Determine the (x, y) coordinate at the center of the cell enclosing the given text.  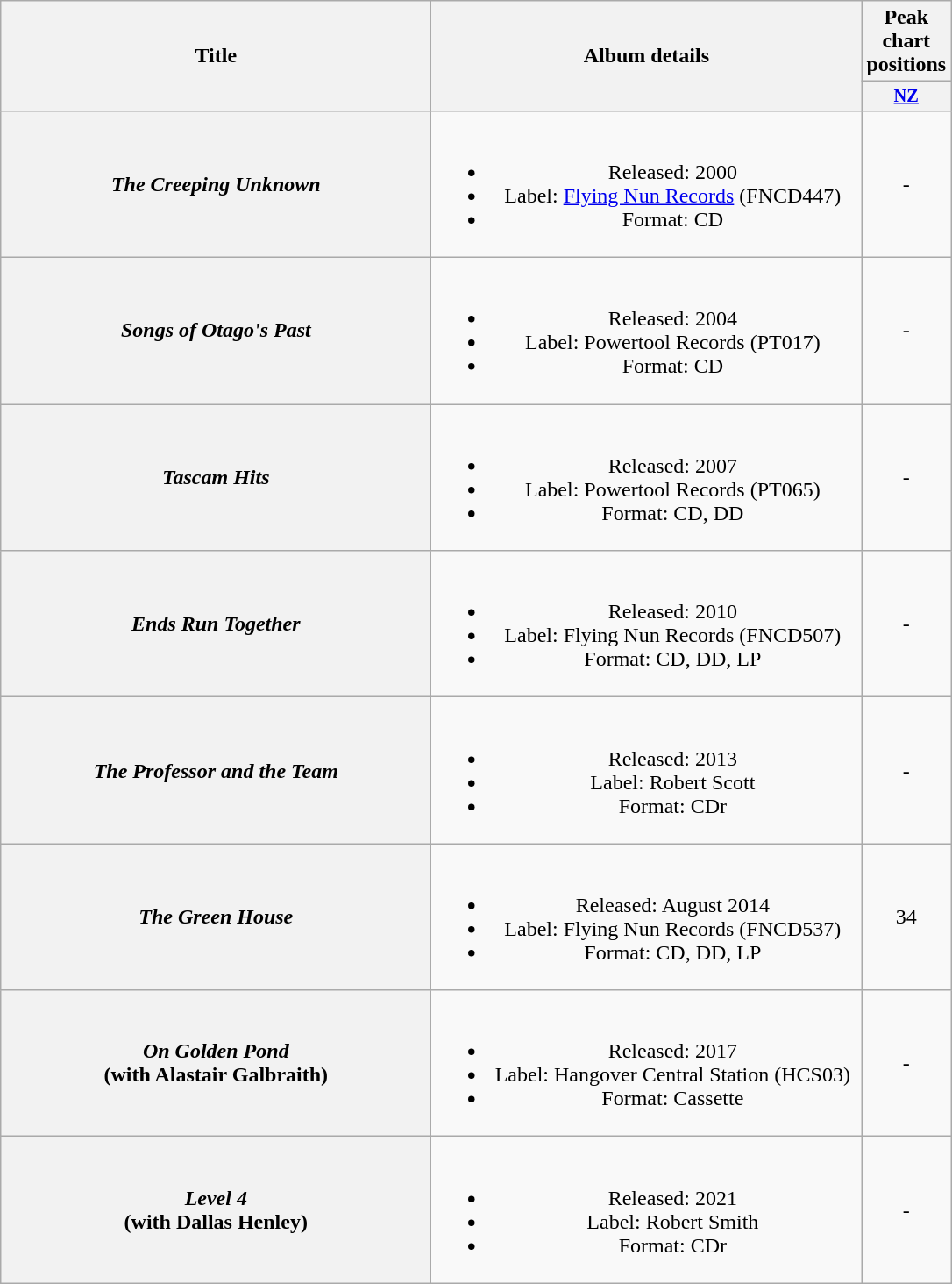
The Creeping Unknown (216, 184)
34 (906, 917)
On Golden Pond (with Alastair Galbraith) (216, 1063)
The Professor and the Team (216, 770)
Album details (647, 56)
Released: 2017Label: Hangover Central Station (HCS03)Format: Cassette (647, 1063)
Songs of Otago's Past (216, 332)
Level 4 (with Dallas Henley) (216, 1210)
Released: August 2014Label: Flying Nun Records (FNCD537)Format: CD, DD, LP (647, 917)
The Green House (216, 917)
Released: 2010Label: Flying Nun Records (FNCD507)Format: CD, DD, LP (647, 624)
Released: 2000Label: Flying Nun Records (FNCD447)Format: CD (647, 184)
Peak chartpositions (906, 41)
Tascam Hits (216, 477)
Released: 2013Label: Robert ScottFormat: CDr (647, 770)
NZ (906, 96)
Ends Run Together (216, 624)
Released: 2007Label: Powertool Records (PT065)Format: CD, DD (647, 477)
Released: 2021Label: Robert SmithFormat: CDr (647, 1210)
Released: 2004Label: Powertool Records (PT017)Format: CD (647, 332)
Title (216, 56)
